Find where the given text appears and provide that cell's center as [x, y] coordinate. 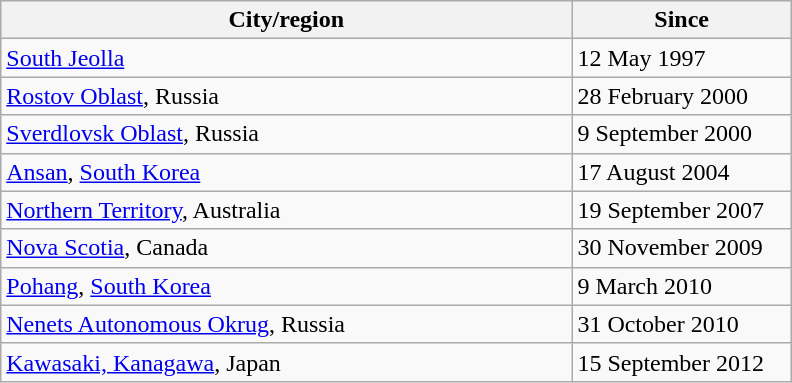
9 September 2000 [682, 134]
Rostov Oblast, Russia [286, 96]
Kawasaki, Kanagawa, Japan [286, 362]
City/region [286, 20]
Nenets Autonomous Okrug, Russia [286, 324]
South Jeolla [286, 58]
Northern Territory, Australia [286, 210]
9 March 2010 [682, 286]
Nova Scotia, Canada [286, 248]
Ansan, South Korea [286, 172]
15 September 2012 [682, 362]
31 October 2010 [682, 324]
28 February 2000 [682, 96]
Sverdlovsk Oblast, Russia [286, 134]
12 May 1997 [682, 58]
19 September 2007 [682, 210]
Since [682, 20]
17 August 2004 [682, 172]
Pohang, South Korea [286, 286]
30 November 2009 [682, 248]
